For the text-containing cell, return its midpoint in (x, y) coordinate format. 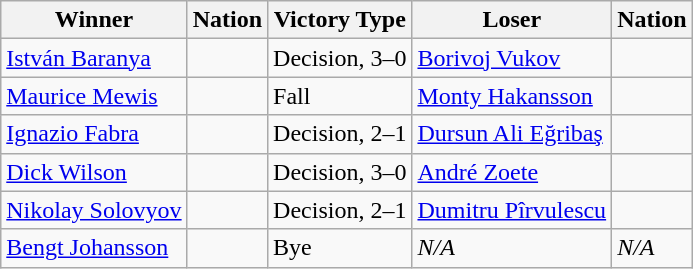
Bye (340, 248)
Fall (340, 96)
Winner (94, 20)
Ignazio Fabra (94, 134)
István Baranya (94, 58)
Victory Type (340, 20)
Dumitru Pîrvulescu (512, 210)
Loser (512, 20)
Maurice Mewis (94, 96)
Nikolay Solovyov (94, 210)
Dursun Ali Eğribaş (512, 134)
Monty Hakansson (512, 96)
Borivoj Vukov (512, 58)
André Zoete (512, 172)
Dick Wilson (94, 172)
Bengt Johansson (94, 248)
